For the text-containing cell, return its midpoint in [X, Y] coordinate format. 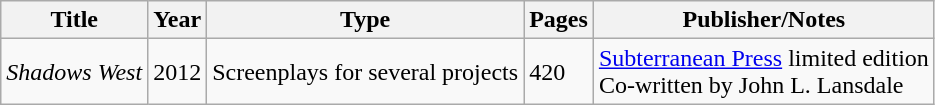
Type [366, 20]
Publisher/Notes [764, 20]
Year [178, 20]
Screenplays for several projects [366, 72]
2012 [178, 72]
Subterranean Press limited editionCo-written by John L. Lansdale [764, 72]
Pages [559, 20]
420 [559, 72]
Title [74, 20]
Shadows West [74, 72]
